Scan for the cell matching the given text and deliver its (X, Y) coordinate at center. 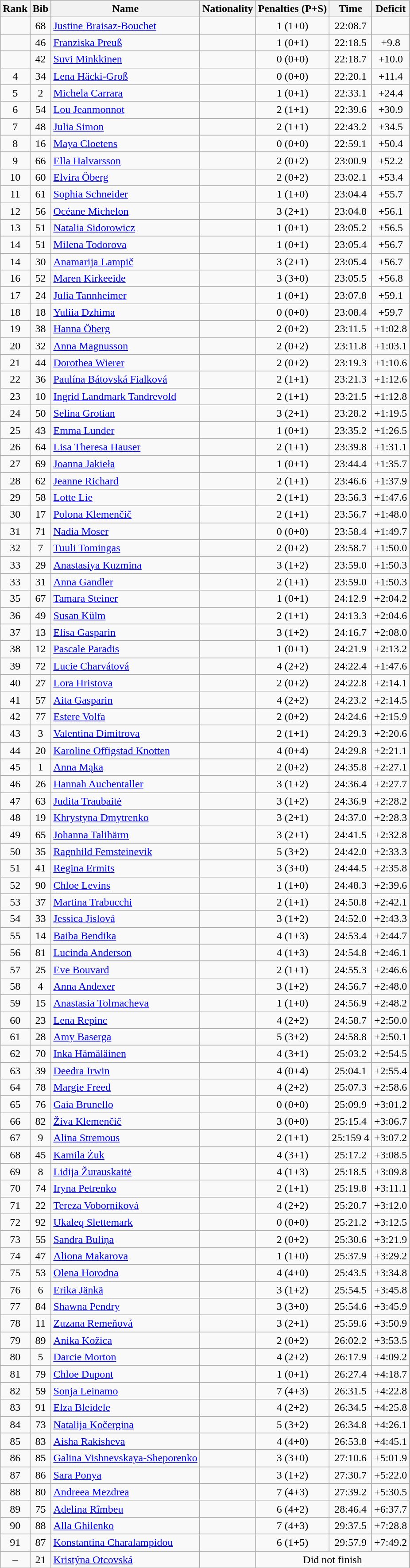
25:03.2 (351, 1054)
24:16.7 (351, 632)
+2:32.8 (391, 835)
Natalia Sidorowicz (125, 228)
Martina Trabucchi (125, 902)
25:159 4 (351, 1138)
+2:55.4 (391, 1071)
Suvi Minkkinen (125, 59)
+3:12.0 (391, 1205)
22:18.7 (351, 59)
+2:15.9 (391, 716)
Selina Grotian (125, 413)
Ingrid Landmark Tandrevold (125, 396)
+2:08.0 (391, 632)
Anna Andexer (125, 986)
+2:27.1 (391, 767)
Sandra Buliņa (125, 1239)
Penalties (P+S) (292, 9)
Anna Magnusson (125, 346)
23:46.6 (351, 480)
Susan Külm (125, 616)
+7:28.8 (391, 1525)
25:17.2 (351, 1155)
Océane Michelon (125, 211)
24:56.7 (351, 986)
+4:22.8 (391, 1391)
25:15.4 (351, 1121)
+1:31.1 (391, 447)
Khrystyna Dmytrenko (125, 818)
22:39.6 (351, 110)
Elisa Gasparin (125, 632)
Olena Horodna (125, 1273)
+1:12.8 (391, 396)
23:11.5 (351, 329)
24:48.3 (351, 885)
23:44.4 (351, 464)
24:58.8 (351, 1037)
Judita Traubaitė (125, 801)
25:21.2 (351, 1222)
Hannah Auchentaller (125, 784)
Lotte Lie (125, 498)
25:04.1 (351, 1071)
Eve Bouvard (125, 969)
Regina Ermits (125, 868)
3 (41, 733)
Time (351, 9)
Galina Vishnevskaya-Sheporenko (125, 1458)
6 (1+5) (292, 1542)
+2:50.1 (391, 1037)
Kamila Żuk (125, 1155)
24:22.4 (351, 666)
27:10.6 (351, 1458)
+4:26.1 (391, 1425)
23:00.9 (351, 160)
+2:04.6 (391, 616)
25:30.6 (351, 1239)
24:24.6 (351, 716)
23:39.8 (351, 447)
Lidija Žurauskaitė (125, 1172)
24:50.8 (351, 902)
Lena Repinc (125, 1020)
Hanna Öberg (125, 329)
+2:20.6 (391, 733)
Amy Baserga (125, 1037)
Johanna Talihärm (125, 835)
+59.7 (391, 312)
Erika Jänkä (125, 1290)
Elza Bleidele (125, 1408)
27:39.2 (351, 1492)
Adelina Rîmbeu (125, 1509)
23:04.8 (351, 211)
+1:35.7 (391, 464)
22:33.1 (351, 93)
+52.2 (391, 160)
Inka Hämäläinen (125, 1054)
26:34.5 (351, 1408)
+4:09.2 (391, 1357)
24:52.0 (351, 919)
28:46.4 (351, 1509)
Joanna Jakieła (125, 464)
+3:11.1 (391, 1189)
Maren Kirkeeide (125, 279)
+3:34.8 (391, 1273)
+2:14.1 (391, 683)
27:30.7 (351, 1475)
+59.1 (391, 295)
25:54.6 (351, 1307)
Lou Jeanmonnot (125, 110)
2 (41, 93)
24:53.4 (351, 936)
23:05.5 (351, 279)
Lucie Charvátová (125, 666)
25:54.5 (351, 1290)
23:19.3 (351, 363)
Nadia Moser (125, 531)
+56.8 (391, 279)
23:11.8 (351, 346)
Elvira Öberg (125, 177)
Deedra Irwin (125, 1071)
25:07.3 (351, 1088)
Aisha Rakisheva (125, 1441)
+3:29.2 (391, 1256)
Alina Stremous (125, 1138)
24:41.5 (351, 835)
+30.9 (391, 110)
Michela Carrara (125, 93)
24:55.3 (351, 969)
Ukaleq Slettemark (125, 1222)
Ragnhild Femsteinevik (125, 852)
Sara Ponya (125, 1475)
+2:28.2 (391, 801)
Sonja Leinamo (125, 1391)
Lora Hristova (125, 683)
22:59.1 (351, 143)
+2:28.3 (391, 818)
23:21.3 (351, 379)
+4:45.1 (391, 1441)
+53.4 (391, 177)
+2:21.1 (391, 751)
Andreea Mezdrea (125, 1492)
24:37.0 (351, 818)
+3:45.9 (391, 1307)
+7:49.2 (391, 1542)
24:58.7 (351, 1020)
+50.4 (391, 143)
Anamarija Lampič (125, 262)
+2:48.0 (391, 986)
Shawna Pendry (125, 1307)
+56.1 (391, 211)
24:12.9 (351, 599)
Julia Simon (125, 127)
23:56.7 (351, 515)
+3:08.5 (391, 1155)
+2:13.2 (391, 649)
+3:12.5 (391, 1222)
– (15, 1559)
+1:10.6 (391, 363)
+2:54.5 (391, 1054)
26:31.5 (351, 1391)
+6:37.7 (391, 1509)
24:29.3 (351, 733)
+5:01.9 (391, 1458)
Franziska Preuß (125, 43)
92 (41, 1222)
+2:42.1 (391, 902)
24:36.9 (351, 801)
+9.8 (391, 43)
+2:48.2 (391, 1003)
25:37.9 (351, 1256)
+3:21.9 (391, 1239)
6 (4+2) (292, 1509)
24:54.8 (351, 952)
24:21.9 (351, 649)
+3:09.8 (391, 1172)
Anastasiya Kuzmina (125, 565)
25:18.5 (351, 1172)
Name (125, 9)
+1:02.8 (391, 329)
1 (41, 767)
26:34.8 (351, 1425)
Iryna Petrenko (125, 1189)
+3:06.7 (391, 1121)
+2:43.3 (391, 919)
23:58.4 (351, 531)
Jeanne Richard (125, 480)
Kristýna Otcovská (125, 1559)
+4:18.7 (391, 1374)
23:07.8 (351, 295)
Karoline Offigstad Knotten (125, 751)
Anna Mąka (125, 767)
+34.5 (391, 127)
Nationality (228, 9)
Paulína Bátovská Fialková (125, 379)
+3:53.5 (391, 1340)
Tereza Voborníková (125, 1205)
Baiba Bendika (125, 936)
+1:50.0 (391, 548)
Bib (41, 9)
24:13.3 (351, 616)
+56.5 (391, 228)
Emma Lunder (125, 430)
+1:37.9 (391, 480)
29:37.5 (351, 1525)
+2:46.1 (391, 952)
Julia Tannheimer (125, 295)
24:42.0 (351, 852)
+1:19.5 (391, 413)
24:23.2 (351, 700)
Jessica Jislová (125, 919)
Tamara Steiner (125, 599)
Yuliia Dzhima (125, 312)
+2:33.3 (391, 852)
+10.0 (391, 59)
Dorothea Wierer (125, 363)
23:56.3 (351, 498)
+3:50.9 (391, 1324)
+2:14.5 (391, 700)
Gaia Brunello (125, 1104)
Polona Klemenčič (125, 515)
23:02.1 (351, 177)
+3:45.8 (391, 1290)
Tuuli Tomingas (125, 548)
23:21.5 (351, 396)
25:43.5 (351, 1273)
+2:44.7 (391, 936)
Rank (15, 9)
+1:26.5 (391, 430)
15 (41, 1003)
Darcie Morton (125, 1357)
23:58.7 (351, 548)
25:20.7 (351, 1205)
24:22.8 (351, 683)
Milena Todorova (125, 245)
Did not finish (333, 1559)
+1:12.6 (391, 379)
+2:04.2 (391, 599)
Lisa Theresa Hauser (125, 447)
Pascale Paradis (125, 649)
23:05.2 (351, 228)
+2:27.7 (391, 784)
24:44.5 (351, 868)
+5:30.5 (391, 1492)
26:53.8 (351, 1441)
Natalija Kočergina (125, 1425)
Anika Kožica (125, 1340)
Anna Gandler (125, 582)
26:27.4 (351, 1374)
+3:07.2 (391, 1138)
24:36.4 (351, 784)
Ella Halvarsson (125, 160)
24:29.8 (351, 751)
Estere Volfa (125, 716)
+1:48.0 (391, 515)
24:56.9 (351, 1003)
+2:58.6 (391, 1088)
Lena Häcki-Groß (125, 76)
22:08.7 (351, 26)
3 (0+0) (292, 1121)
Valentina Dimitrova (125, 733)
40 (15, 683)
+5:22.0 (391, 1475)
22:43.2 (351, 127)
Margie Freed (125, 1088)
Aita Gasparin (125, 700)
Deficit (391, 9)
+2:35.8 (391, 868)
22:18.5 (351, 43)
Chloe Dupont (125, 1374)
+2:46.6 (391, 969)
+1:49.7 (391, 531)
23:08.4 (351, 312)
+3:01.2 (391, 1104)
Aliona Makarova (125, 1256)
Justine Braisaz-Bouchet (125, 26)
24:35.8 (351, 767)
25:59.6 (351, 1324)
Maya Cloetens (125, 143)
+4:25.8 (391, 1408)
+1:03.1 (391, 346)
+24.4 (391, 93)
Sophia Schneider (125, 194)
Živa Klemenčič (125, 1121)
26:02.2 (351, 1340)
23:04.4 (351, 194)
+11.4 (391, 76)
25:09.9 (351, 1104)
Konstantina Charalampidou (125, 1542)
29:57.9 (351, 1542)
Zuzana Remeňová (125, 1324)
Anastasia Tolmacheva (125, 1003)
22:20.1 (351, 76)
26:17.9 (351, 1357)
+2:39.6 (391, 885)
23:35.2 (351, 430)
+2:50.0 (391, 1020)
Alla Ghilenko (125, 1525)
Lucinda Anderson (125, 952)
+55.7 (391, 194)
Chloe Levins (125, 885)
34 (41, 76)
23:28.2 (351, 413)
25:19.8 (351, 1189)
